Provide the [X, Y] coordinate of the cell's center where the given text is located.  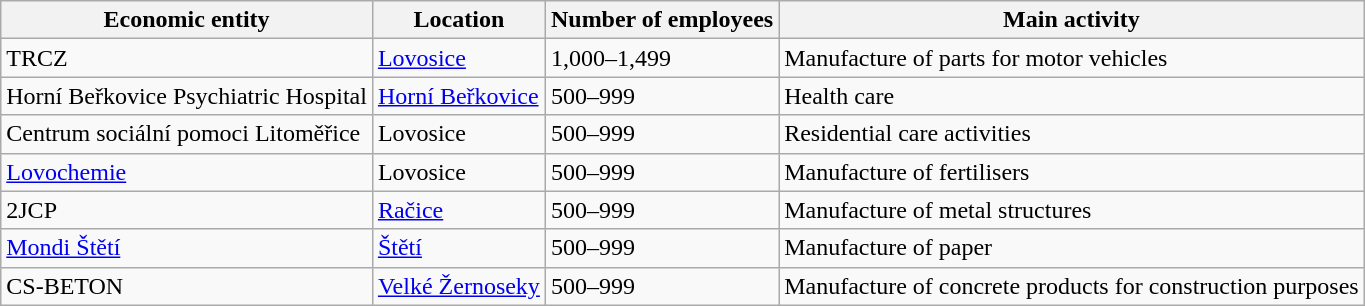
Manufacture of metal structures [1072, 210]
Horní Beřkovice Psychiatric Hospital [187, 96]
Velké Žernoseky [458, 286]
Manufacture of paper [1072, 248]
1,000–1,499 [662, 58]
Lovochemie [187, 172]
Residential care activities [1072, 134]
Centrum sociální pomoci Litoměřice [187, 134]
Health care [1072, 96]
Štětí [458, 248]
Manufacture of parts for motor vehicles [1072, 58]
Mondi Štětí [187, 248]
Račice [458, 210]
2JCP [187, 210]
Economic entity [187, 20]
Location [458, 20]
CS-BETON [187, 286]
Number of employees [662, 20]
TRCZ [187, 58]
Manufacture of concrete products for construction purposes [1072, 286]
Manufacture of fertilisers [1072, 172]
Horní Beřkovice [458, 96]
Main activity [1072, 20]
